Locate the cell with the specified text and output its [X, Y] center coordinate. 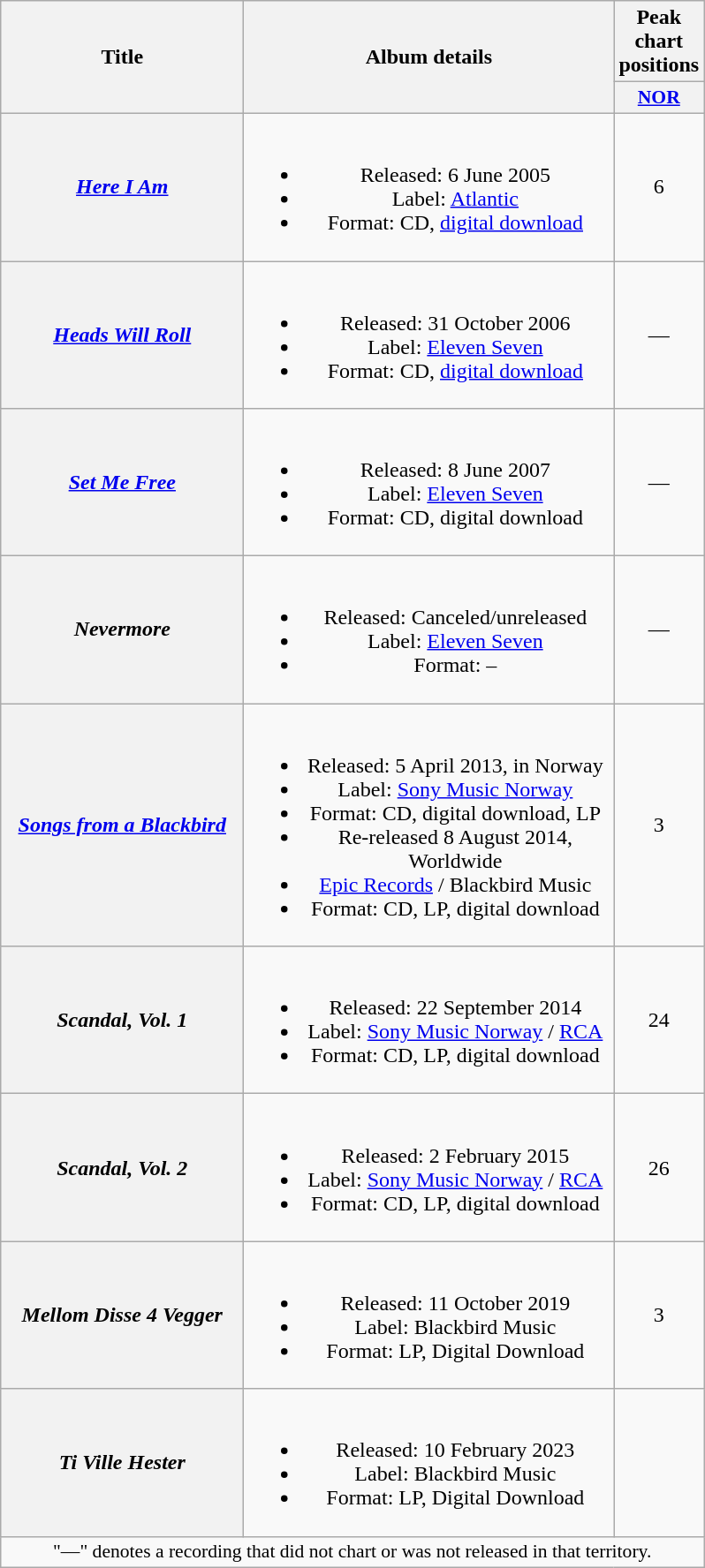
Released: 6 June 2005Label: AtlanticFormat: CD, digital download [429, 187]
Released: 11 October 2019Label: Blackbird MusicFormat: LP, Digital Download [429, 1315]
NOR [659, 98]
Here I Am [122, 187]
Nevermore [122, 630]
Released: 8 June 2007Label: Eleven SevenFormat: CD, digital download [429, 482]
Title [122, 57]
Released: 22 September 2014Label: Sony Music Norway / RCAFormat: CD, LP, digital download [429, 1021]
Released: 10 February 2023Label: Blackbird MusicFormat: LP, Digital Download [429, 1462]
Songs from a Blackbird [122, 825]
Album details [429, 57]
24 [659, 1021]
Scandal, Vol. 1 [122, 1021]
Released: Canceled/unreleasedLabel: Eleven SevenFormat: – [429, 630]
"—" denotes a recording that did not chart or was not released in that territory. [352, 1552]
Heads Will Roll [122, 335]
Scandal, Vol. 2 [122, 1167]
26 [659, 1167]
Released: 2 February 2015Label: Sony Music Norway / RCAFormat: CD, LP, digital download [429, 1167]
Mellom Disse 4 Vegger [122, 1315]
6 [659, 187]
Peak chart positions [659, 41]
Set Me Free [122, 482]
Ti Ville Hester [122, 1462]
Released: 31 October 2006Label: Eleven SevenFormat: CD, digital download [429, 335]
